Return the (X, Y) coordinate for the center point of the cell that contains the specified text.  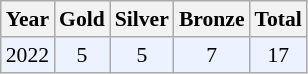
Year (28, 19)
Bronze (212, 19)
Total (278, 19)
17 (278, 55)
Gold (82, 19)
2022 (28, 55)
7 (212, 55)
Silver (142, 19)
